Find where the given text appears and provide that cell's center as (x, y) coordinate. 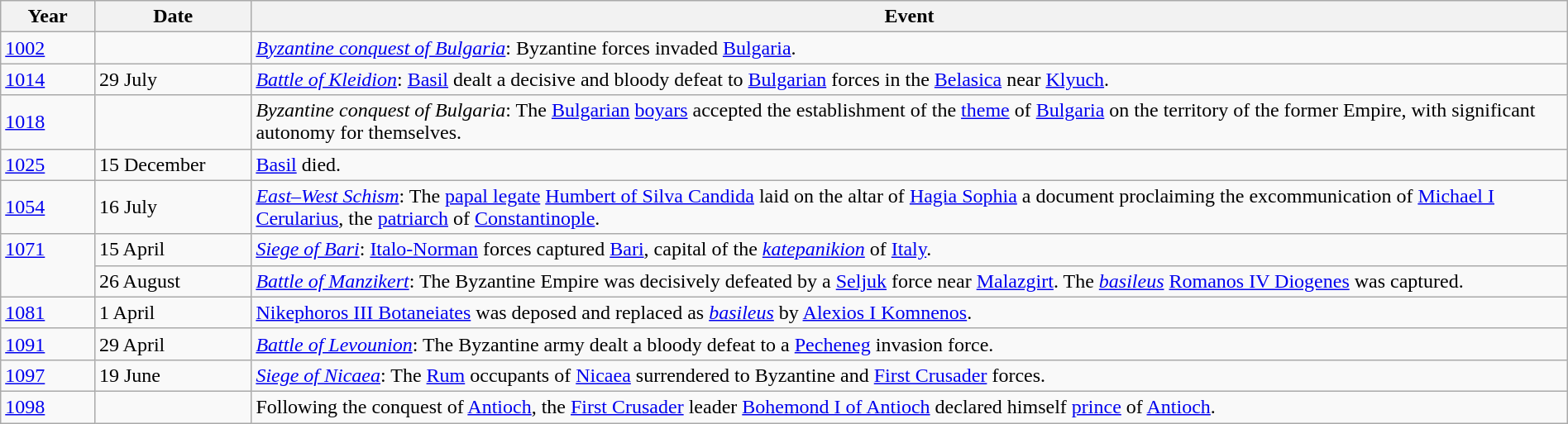
Battle of Manzikert: The Byzantine Empire was decisively defeated by a Seljuk force near Malazgirt. The basileus Romanos IV Diogenes was captured. (910, 281)
Following the conquest of Antioch, the First Crusader leader Bohemond I of Antioch declared himself prince of Antioch. (910, 407)
15 December (172, 164)
1097 (48, 375)
1098 (48, 407)
Battle of Levounion: The Byzantine army dealt a bloody defeat to a Pecheneg invasion force. (910, 344)
Date (172, 17)
1002 (48, 48)
1071 (48, 265)
1081 (48, 312)
1014 (48, 79)
Battle of Kleidion: Basil dealt a decisive and bloody defeat to Bulgarian forces in the Belasica near Klyuch. (910, 79)
Basil died. (910, 164)
26 August (172, 281)
1054 (48, 207)
1025 (48, 164)
Byzantine conquest of Bulgaria: Byzantine forces invaded Bulgaria. (910, 48)
16 July (172, 207)
1 April (172, 312)
29 April (172, 344)
15 April (172, 250)
29 July (172, 79)
1018 (48, 122)
1091 (48, 344)
Nikephoros III Botaneiates was deposed and replaced as basileus by Alexios I Komnenos. (910, 312)
Year (48, 17)
Event (910, 17)
Siege of Nicaea: The Rum occupants of Nicaea surrendered to Byzantine and First Crusader forces. (910, 375)
Siege of Bari: Italo-Norman forces captured Bari, capital of the katepanikion of Italy. (910, 250)
19 June (172, 375)
